Pinpoint the cell where the given text exists, returning its [x, y] midpoint coordinate. 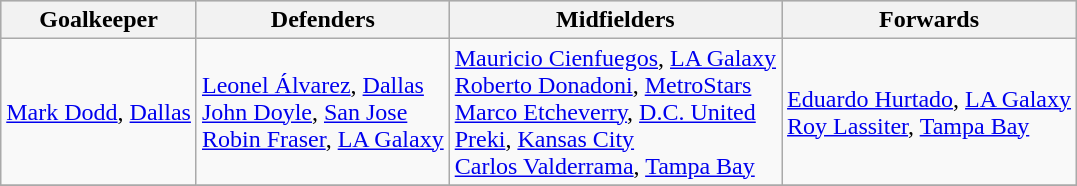
Leonel Álvarez, Dallas John Doyle, San Jose Robin Fraser, LA Galaxy [322, 112]
Forwards [930, 20]
Mark Dodd, Dallas [99, 112]
Midfielders [615, 20]
Eduardo Hurtado, LA Galaxy Roy Lassiter, Tampa Bay [930, 112]
Goalkeeper [99, 20]
Mauricio Cienfuegos, LA Galaxy Roberto Donadoni, MetroStars Marco Etcheverry, D.C. United Preki, Kansas City Carlos Valderrama, Tampa Bay [615, 112]
Defenders [322, 20]
